Find where the given text appears and provide that cell's center as [x, y] coordinate. 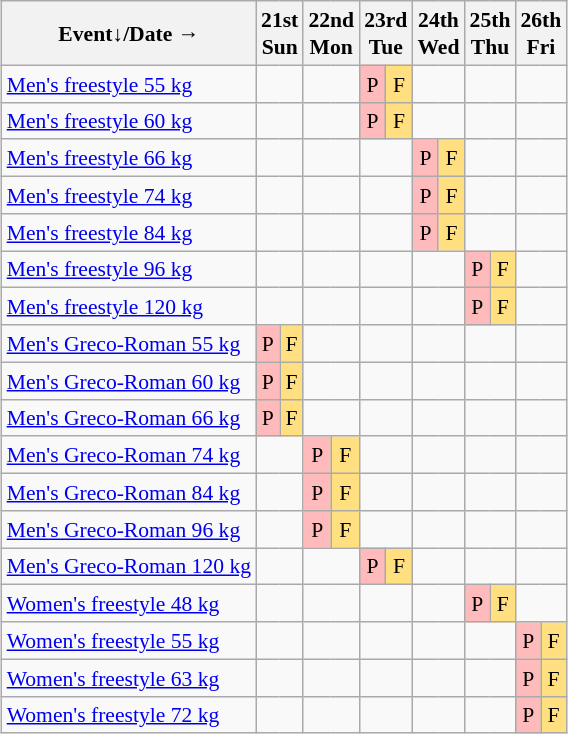
Women's freestyle 48 kg [129, 604]
25thThu [490, 33]
Men's freestyle 74 kg [129, 194]
Women's freestyle 55 kg [129, 640]
Men's freestyle 96 kg [129, 268]
Men's Greco-Roman 66 kg [129, 418]
Men's Greco-Roman 120 kg [129, 566]
21stSun [280, 33]
26thFri [540, 33]
Women's freestyle 63 kg [129, 678]
Men's freestyle 84 kg [129, 232]
Men's freestyle 66 kg [129, 158]
Men's freestyle 55 kg [129, 84]
Men's Greco-Roman 96 kg [129, 528]
24thWed [438, 33]
Women's freestyle 72 kg [129, 714]
Event↓/Date → [129, 33]
Men's freestyle 120 kg [129, 306]
Men's Greco-Roman 55 kg [129, 344]
23rdTue [386, 33]
22ndMon [331, 33]
Men's Greco-Roman 60 kg [129, 380]
Men's Greco-Roman 74 kg [129, 454]
Men's freestyle 60 kg [129, 120]
Men's Greco-Roman 84 kg [129, 492]
